For the text-containing cell, return its midpoint in (x, y) coordinate format. 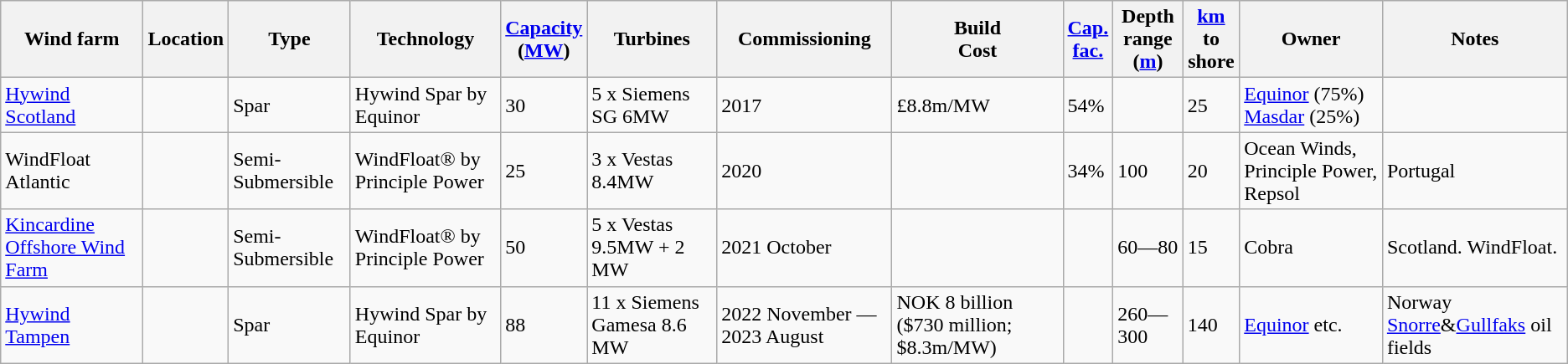
5 x Vestas 9.5MW + 2 MW (652, 248)
Notes (1474, 39)
100 (1148, 171)
Norway Snorre&Gullfaks oil fields (1474, 325)
50 (544, 248)
11 x Siemens Gamesa 8.6 MW (652, 325)
54% (1088, 105)
£8.8m/MW (977, 105)
NOK 8 billion ($730 million; $8.3m/MW) (977, 325)
2017 (804, 105)
Type (290, 39)
Capacity (MW) (544, 39)
140 (1211, 325)
2021 October (804, 248)
5 x Siemens SG 6MW (652, 105)
Cap.fac. (1088, 39)
Wind farm (72, 39)
Equinor (75%)Masdar (25%) (1312, 105)
2020 (804, 171)
2022 November — 2023 August (804, 325)
Turbines (652, 39)
WindFloat Atlantic (72, 171)
Scotland. WindFloat. (1474, 248)
Technology (426, 39)
Hywind Tampen (72, 325)
Depthrange (m) (1148, 39)
Hywind Scotland (72, 105)
Equinor etc. (1312, 325)
15 (1211, 248)
Commissioning (804, 39)
88 (544, 325)
60—80 (1148, 248)
Cobra (1312, 248)
Portugal (1474, 171)
Location (186, 39)
34% (1088, 171)
20 (1211, 171)
km toshore (1211, 39)
30 (544, 105)
260—300 (1148, 325)
3 x Vestas 8.4MW (652, 171)
BuildCost (977, 39)
Owner (1312, 39)
Kincardine Offshore Wind Farm (72, 248)
Ocean Winds, Principle Power, Repsol (1312, 171)
